From the cell containing the given text, extract its center point as (x, y) coordinate. 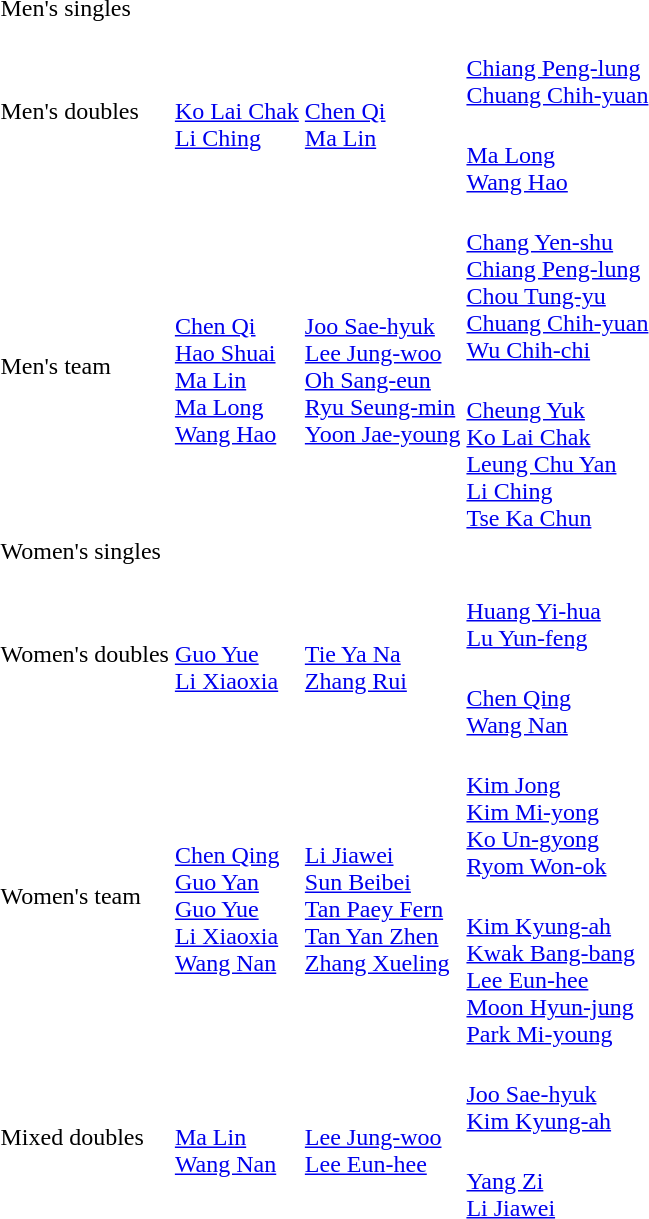
Chen QiMa Lin (382, 112)
Guo YueLi Xiaoxia (236, 654)
Joo Sae-hyukLee Jung-wooOh Sang-eunRyu Seung-minYoon Jae-young (382, 366)
Tie Ya NaZhang Rui (382, 654)
Ko Lai ChakLi Ching (236, 112)
Chen QiHao ShuaiMa LinMa LongWang Hao (236, 366)
Li JiaweiSun BeibeiTan Paey FernTan Yan ZhenZhang Xueling (382, 896)
Chen QingGuo YanGuo YueLi XiaoxiaWang Nan (236, 896)
